Capture the cell that displays the provided text and extract its [x, y] central coordinate. 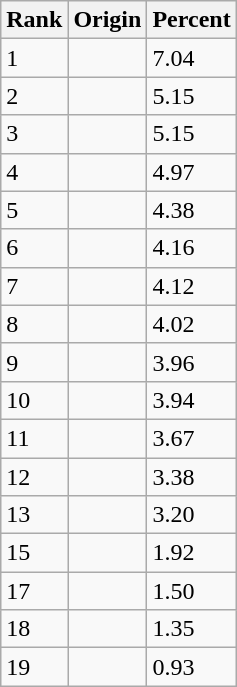
12 [34, 477]
10 [34, 400]
3.94 [192, 400]
4.16 [192, 248]
7 [34, 286]
9 [34, 362]
17 [34, 591]
0.93 [192, 667]
3.20 [192, 515]
4.38 [192, 210]
1.50 [192, 591]
3.96 [192, 362]
4 [34, 172]
Rank [34, 20]
8 [34, 324]
1.35 [192, 629]
15 [34, 553]
11 [34, 438]
5 [34, 210]
19 [34, 667]
2 [34, 96]
7.04 [192, 58]
1.92 [192, 553]
1 [34, 58]
Origin [108, 20]
4.12 [192, 286]
6 [34, 248]
3 [34, 134]
4.02 [192, 324]
4.97 [192, 172]
18 [34, 629]
13 [34, 515]
3.38 [192, 477]
Percent [192, 20]
3.67 [192, 438]
